Capture the cell that displays the provided text and extract its (x, y) central coordinate. 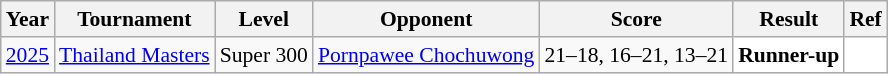
Super 300 (264, 55)
Score (636, 19)
Thailand Masters (134, 55)
Level (264, 19)
Opponent (426, 19)
Ref (865, 19)
Pornpawee Chochuwong (426, 55)
21–18, 16–21, 13–21 (636, 55)
Result (788, 19)
Runner-up (788, 55)
2025 (28, 55)
Year (28, 19)
Tournament (134, 19)
